Identify which cell holds the provided text, then report its (X, Y) central coordinate. 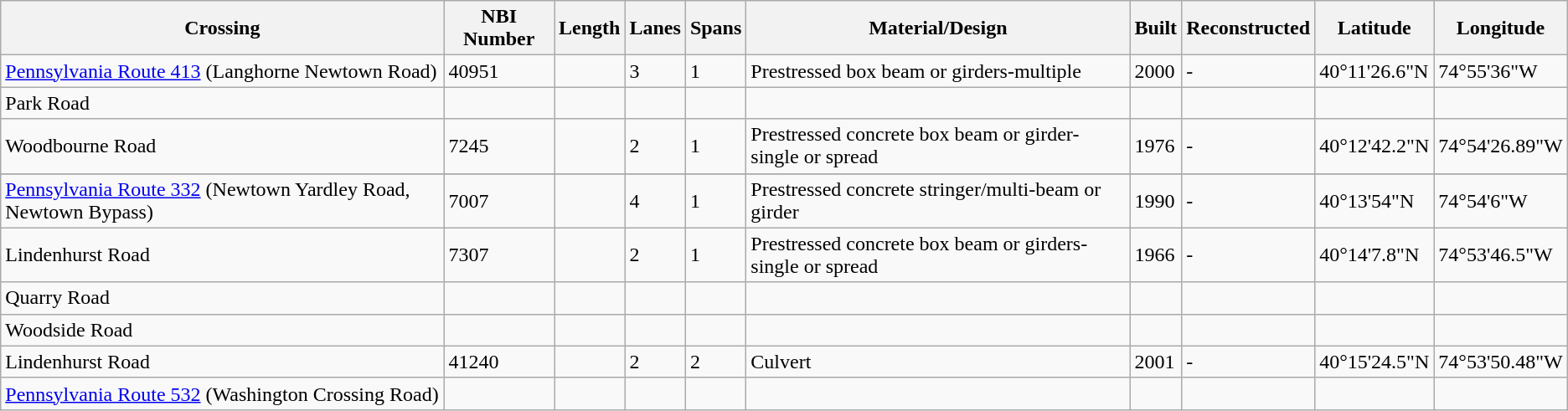
74°54'26.89"W (1501, 146)
74°54'6"W (1501, 201)
Crossing (223, 28)
74°53'46.5"W (1501, 254)
Pennsylvania Route 332 (Newtown Yardley Road, Newtown Bypass) (223, 201)
Reconstructed (1248, 28)
7307 (499, 254)
Pennsylvania Route 413 (Langhorne Newtown Road) (223, 71)
Longitude (1501, 28)
Woodside Road (223, 330)
Lanes (655, 28)
Park Road (223, 103)
2000 (1156, 71)
Culvert (938, 362)
40°14'7.8"N (1375, 254)
Pennsylvania Route 532 (Washington Crossing Road) (223, 393)
40°11'26.6"N (1375, 71)
40°12'42.2"N (1375, 146)
41240 (499, 362)
Prestressed concrete stringer/multi-beam or girder (938, 201)
Latitude (1375, 28)
40°15'24.5"N (1375, 362)
2001 (1156, 362)
Quarry Road (223, 298)
Length (590, 28)
7007 (499, 201)
1990 (1156, 201)
74°53'50.48"W (1501, 362)
Prestressed concrete box beam or girder-single or spread (938, 146)
Spans (715, 28)
Woodbourne Road (223, 146)
Prestressed concrete box beam or girders-single or spread (938, 254)
3 (655, 71)
NBI Number (499, 28)
74°55'36"W (1501, 71)
4 (655, 201)
40951 (499, 71)
Prestressed box beam or girders-multiple (938, 71)
Built (1156, 28)
7245 (499, 146)
1966 (1156, 254)
40°13'54"N (1375, 201)
1976 (1156, 146)
Material/Design (938, 28)
